Locate the cell with the specified text and output its (X, Y) center coordinate. 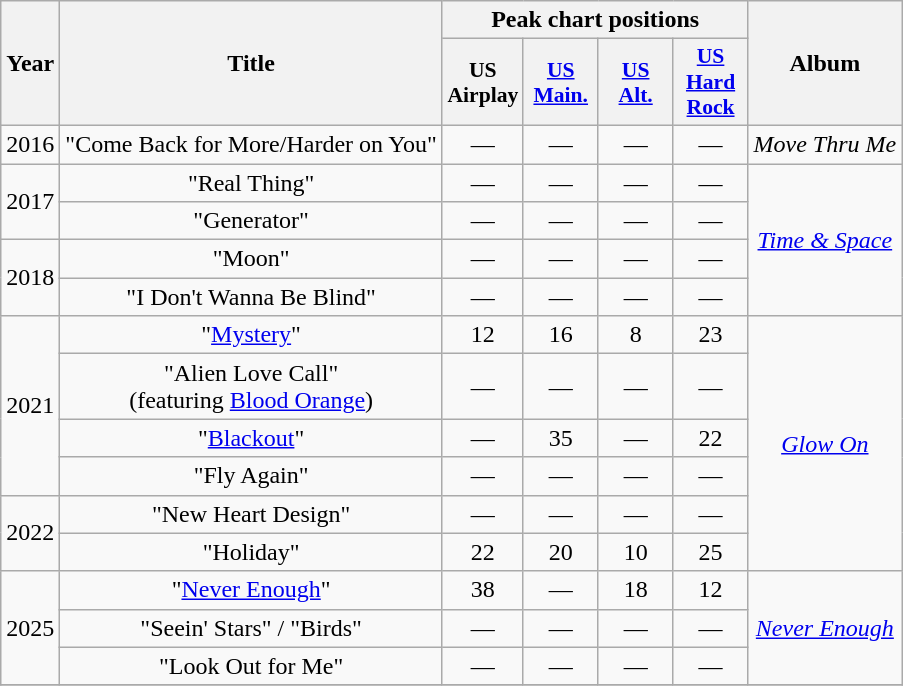
"Generator" (252, 221)
"New Heart Design" (252, 514)
2021 (30, 406)
20 (560, 552)
2017 (30, 202)
2022 (30, 533)
10 (636, 552)
Never Enough (825, 628)
"Moon" (252, 259)
USMain. (560, 82)
USAirplay (482, 82)
Title (252, 64)
Time & Space (825, 240)
35 (560, 438)
"Real Thing" (252, 183)
"Fly Again" (252, 476)
"Alien Love Call" (featuring Blood Orange) (252, 386)
23 (710, 335)
"Holiday" (252, 552)
Peak chart positions (595, 20)
"Seein' Stars" / "Birds" (252, 628)
2018 (30, 278)
Glow On (825, 444)
25 (710, 552)
"Blackout" (252, 438)
38 (482, 590)
USAlt. (636, 82)
16 (560, 335)
Album (825, 64)
Move Thru Me (825, 144)
2016 (30, 144)
"Come Back for More/Harder on You" (252, 144)
18 (636, 590)
8 (636, 335)
"Never Enough" (252, 590)
2025 (30, 628)
"Mystery" (252, 335)
"Look Out for Me" (252, 666)
USHardRock (710, 82)
"I Don't Wanna Be Blind" (252, 297)
Year (30, 64)
